Return [X, Y] of the center of cell containing provided text 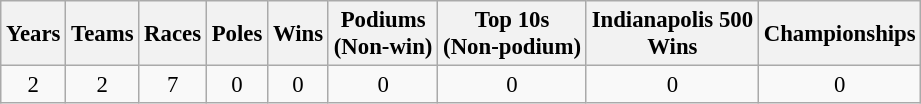
Years [34, 34]
Podiums(Non-win) [382, 34]
Top 10s(Non-podium) [512, 34]
Races [173, 34]
Poles [236, 34]
Indianapolis 500Wins [672, 34]
Wins [298, 34]
Championships [840, 34]
7 [173, 85]
Teams [102, 34]
